For the text-containing cell, return its midpoint in [X, Y] coordinate format. 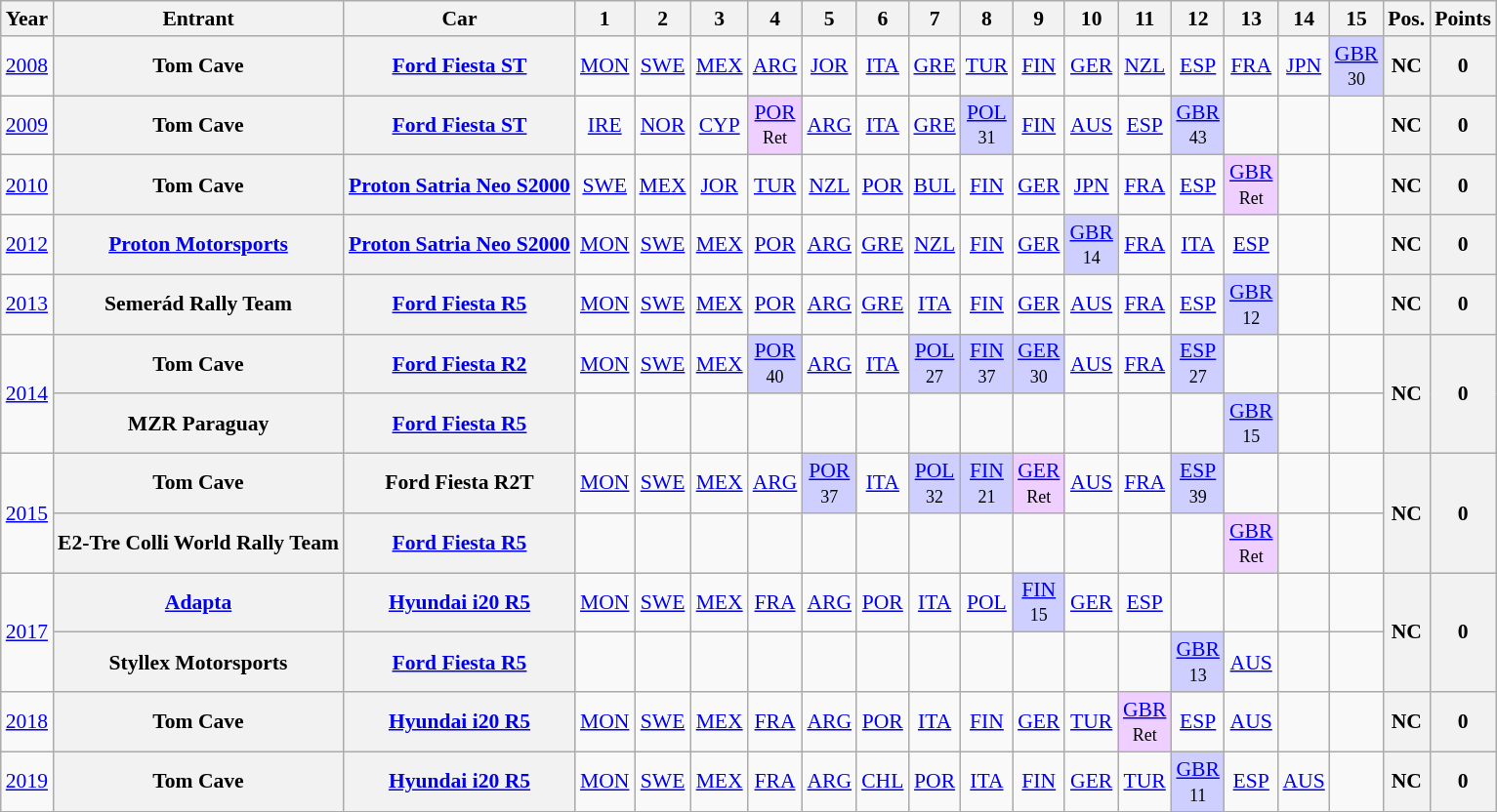
Points [1463, 19]
11 [1144, 19]
13 [1252, 19]
CYP [720, 125]
Proton Motorsports [198, 244]
5 [829, 19]
2012 [27, 244]
Adapta [198, 603]
Year [27, 19]
4 [775, 19]
POL27 [934, 363]
POR40 [775, 363]
FIN21 [986, 484]
2008 [27, 66]
POR37 [829, 484]
2 [663, 19]
9 [1039, 19]
Styllex Motorsports [198, 662]
E2‐Tre Colli World Rally Team [198, 543]
2014 [27, 393]
Pos. [1406, 19]
POL32 [934, 484]
GBR14 [1092, 244]
10 [1092, 19]
Ford Fiesta R2T [459, 484]
MZR Paraguay [198, 424]
GBR11 [1197, 781]
Ford Fiesta R2 [459, 363]
7 [934, 19]
IRE [605, 125]
3 [720, 19]
FIN37 [986, 363]
CHL [883, 781]
POL [986, 603]
2015 [27, 513]
PORRet [775, 125]
Car [459, 19]
GBR15 [1252, 424]
GBR30 [1357, 66]
2018 [27, 722]
2017 [27, 632]
2009 [27, 125]
2010 [27, 185]
2019 [27, 781]
GERRet [1039, 484]
Semerád Rally Team [198, 304]
12 [1197, 19]
8 [986, 19]
GBR12 [1252, 304]
FIN15 [1039, 603]
6 [883, 19]
BUL [934, 185]
1 [605, 19]
Entrant [198, 19]
NOR [663, 125]
2013 [27, 304]
14 [1303, 19]
GBR13 [1197, 662]
GBR43 [1197, 125]
GER30 [1039, 363]
ESP27 [1197, 363]
ESP39 [1197, 484]
15 [1357, 19]
POL31 [986, 125]
